Detect which cell encompasses the target text, then output its (X, Y) center coordinate. 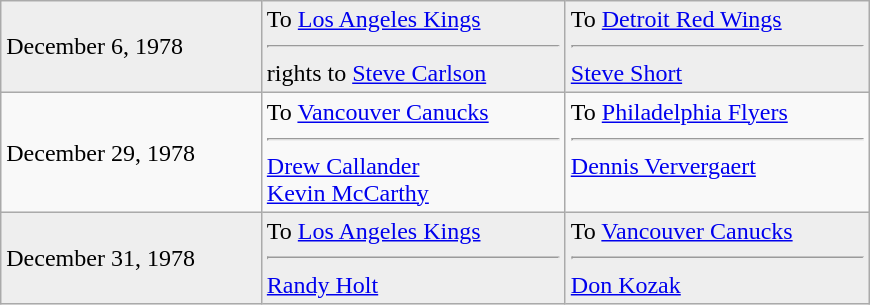
To Philadelphia FlyersDennis Ververgaert (717, 152)
To Detroit Red WingsSteve Short (717, 47)
December 6, 1978 (132, 47)
December 31, 1978 (132, 258)
December 29, 1978 (132, 152)
To Vancouver CanucksDon Kozak (717, 258)
To Vancouver CanucksDrew CallanderKevin McCarthy (413, 152)
To Los Angeles Kingsrights to Steve Carlson (413, 47)
To Los Angeles KingsRandy Holt (413, 258)
